Return the (x, y) coordinate for the center point of the cell that contains the specified text.  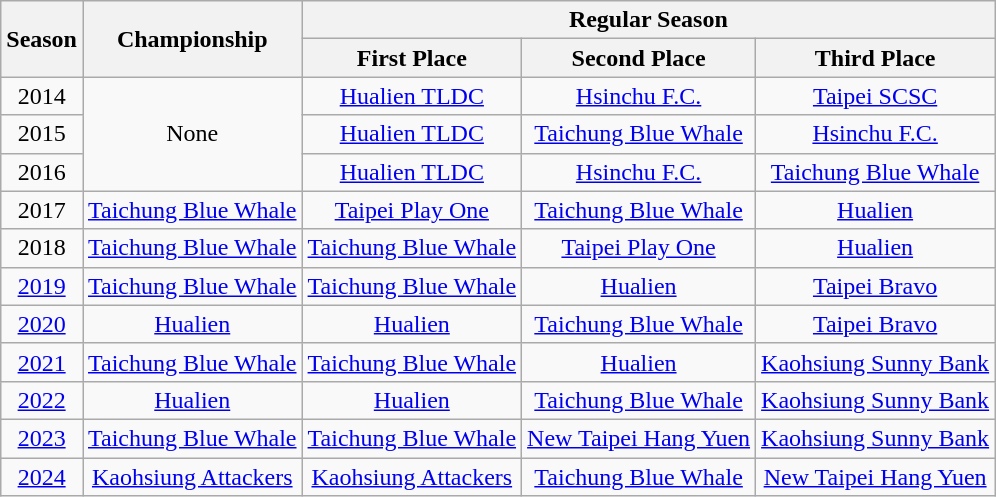
2016 (42, 172)
Taipei SCSC (876, 96)
2017 (42, 210)
2019 (42, 286)
2020 (42, 324)
2021 (42, 362)
First Place (412, 58)
Third Place (876, 58)
Second Place (639, 58)
2015 (42, 134)
2024 (42, 477)
2018 (42, 248)
None (192, 134)
Regular Season (648, 20)
2022 (42, 400)
Season (42, 39)
2014 (42, 96)
Championship (192, 39)
2023 (42, 438)
